Capture the cell that displays the provided text and extract its [X, Y] central coordinate. 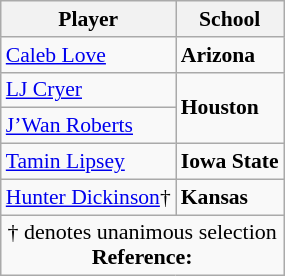
Arizona [230, 55]
† denotes unanimous selectionReference: [142, 246]
Tamin Lipsey [88, 162]
LJ Cryer [88, 90]
Player [88, 19]
Hunter Dickinson† [88, 197]
Houston [230, 108]
School [230, 19]
J’Wan Roberts [88, 126]
Iowa State [230, 162]
Kansas [230, 197]
Caleb Love [88, 55]
